Return (x, y) of the center of cell containing provided text 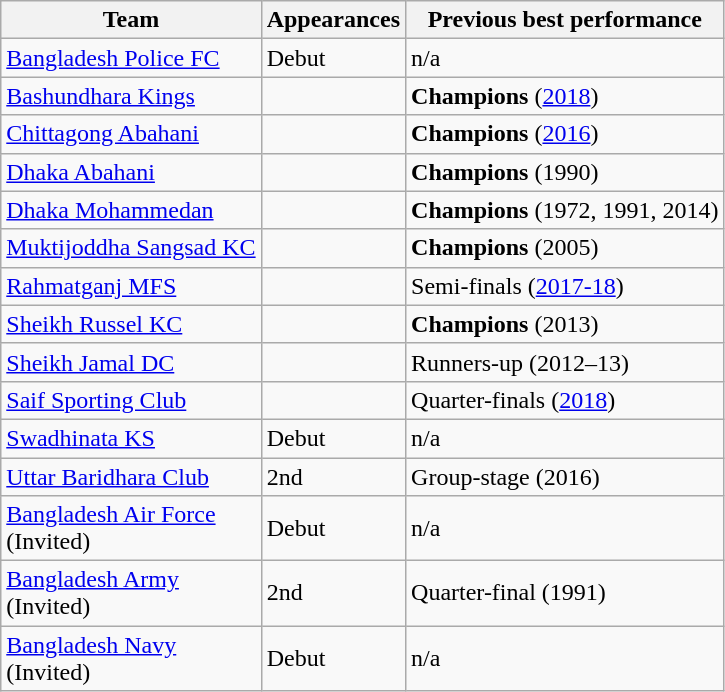
Bangladesh Police FC (131, 58)
Dhaka Abahani (131, 172)
Swadhinata KS (131, 438)
Bangladesh Army(Invited) (131, 594)
Semi-finals (2017-18) (565, 286)
Bashundhara Kings (131, 96)
Dhaka Mohammedan (131, 210)
Sheikh Jamal DC (131, 362)
Sheikh Russel KC (131, 324)
Appearances (333, 20)
Chittagong Abahani (131, 134)
Quarter-final (1991) (565, 594)
Team (131, 20)
Champions (2016) (565, 134)
Champions (2018) (565, 96)
Muktijoddha Sangsad KC (131, 248)
Champions (1990) (565, 172)
Runners-up (2012–13) (565, 362)
Uttar Baridhara Club (131, 477)
Previous best performance (565, 20)
Champions (2005) (565, 248)
Rahmatganj MFS (131, 286)
Saif Sporting Club (131, 400)
Bangladesh Navy(Invited) (131, 658)
Group-stage (2016) (565, 477)
Bangladesh Air Force(Invited) (131, 528)
Quarter-finals (2018) (565, 400)
Champions (1972, 1991, 2014) (565, 210)
Champions (2013) (565, 324)
